Output the (X, Y) coordinate of the center of the cell containing the given text.  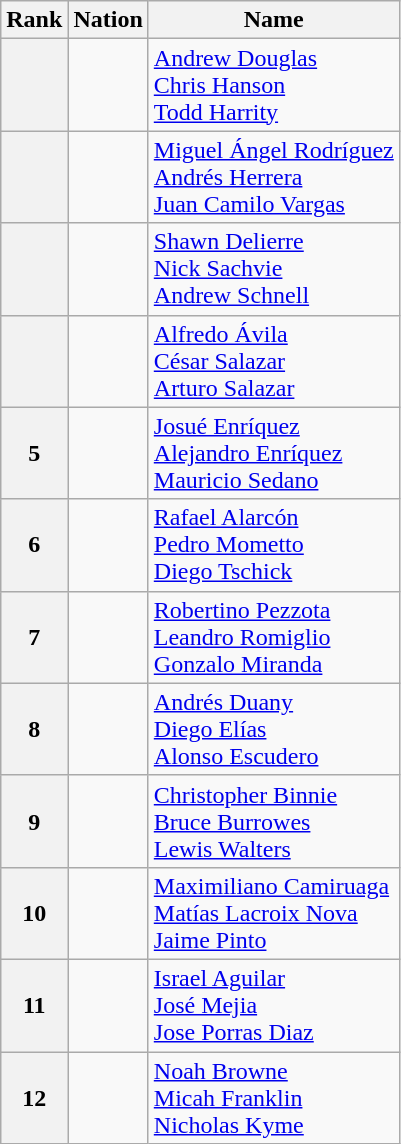
Israel AguilarJosé MejiaJose Porras Diaz (274, 1005)
Rafael AlarcónPedro MomettoDiego Tschick (274, 545)
Name (274, 20)
6 (34, 545)
9 (34, 821)
8 (34, 729)
Christopher BinnieBruce BurrowesLewis Walters (274, 821)
Alfredo ÁvilaCésar SalazarArturo Salazar (274, 361)
Robertino PezzotaLeandro RomiglioGonzalo Miranda (274, 637)
Miguel Ángel RodríguezAndrés HerreraJuan Camilo Vargas (274, 177)
Andrew DouglasChris HansonTodd Harrity (274, 85)
11 (34, 1005)
Josué Enríquez Alejandro EnríquezMauricio Sedano (274, 453)
5 (34, 453)
10 (34, 913)
12 (34, 1098)
Noah BrowneMicah FranklinNicholas Kyme (274, 1098)
7 (34, 637)
Nation (108, 20)
Rank (34, 20)
Maximiliano CamiruagaMatías Lacroix NovaJaime Pinto (274, 913)
Shawn DelierreNick SachvieAndrew Schnell (274, 269)
Andrés DuanyDiego ElíasAlonso Escudero (274, 729)
